Scan for the cell matching the given text and deliver its (x, y) coordinate at center. 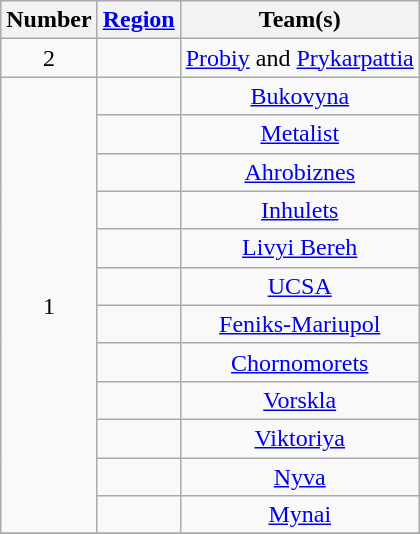
Viktoriya (300, 438)
Livyi Bereh (300, 248)
Inhulets (300, 210)
2 (49, 58)
Region (138, 20)
Number (49, 20)
1 (49, 306)
Probiy and Prykarpattia (300, 58)
Nyva (300, 477)
Metalist (300, 134)
Ahrobiznes (300, 172)
Feniks-Mariupol (300, 324)
Team(s) (300, 20)
Mynai (300, 515)
Bukovyna (300, 96)
Chornomorets (300, 362)
Vorskla (300, 400)
UCSA (300, 286)
